Locate the cell with the specified text and output its (x, y) center coordinate. 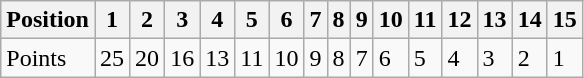
15 (564, 20)
14 (530, 20)
20 (148, 58)
16 (182, 58)
Position (48, 20)
12 (460, 20)
25 (112, 58)
Points (48, 58)
